Scan for the cell matching the given text and deliver its [X, Y] coordinate at center. 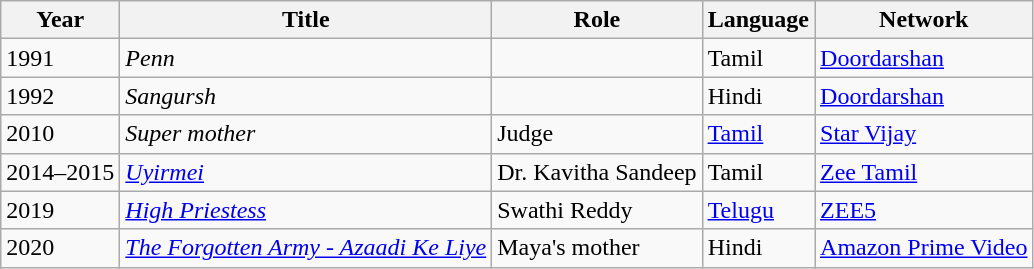
2014–2015 [60, 172]
Penn [306, 58]
1992 [60, 96]
The Forgotten Army - Azaadi Ke Liye [306, 248]
2020 [60, 248]
High Priestess [306, 210]
Sangursh [306, 96]
ZEE5 [924, 210]
Amazon Prime Video [924, 248]
Dr. Kavitha Sandeep [597, 172]
Role [597, 20]
Super mother [306, 134]
Title [306, 20]
Uyirmei [306, 172]
1991 [60, 58]
Year [60, 20]
Judge [597, 134]
Swathi Reddy [597, 210]
2010 [60, 134]
Network [924, 20]
Maya's mother [597, 248]
Zee Tamil [924, 172]
Telugu [758, 210]
2019 [60, 210]
Language [758, 20]
Star Vijay [924, 134]
